For the text-containing cell, return its midpoint in (X, Y) coordinate format. 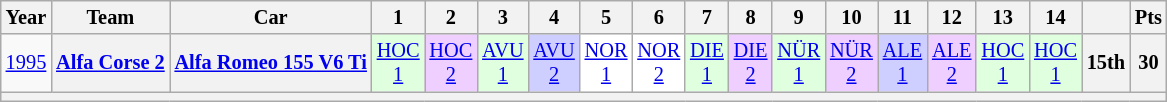
AVU2 (554, 63)
10 (852, 18)
8 (751, 18)
2 (452, 18)
12 (952, 18)
DIE1 (707, 63)
30 (1148, 63)
Team (110, 18)
7 (707, 18)
DIE2 (751, 63)
4 (554, 18)
Alfa Romeo 155 V6 Ti (271, 63)
3 (502, 18)
Pts (1148, 18)
1 (398, 18)
14 (1056, 18)
Car (271, 18)
NOR1 (606, 63)
ALE2 (952, 63)
1995 (26, 63)
Alfa Corse 2 (110, 63)
15th (1106, 63)
HOC2 (452, 63)
9 (798, 18)
NÜR1 (798, 63)
NOR2 (658, 63)
13 (1002, 18)
11 (902, 18)
NÜR2 (852, 63)
6 (658, 18)
5 (606, 18)
ALE1 (902, 63)
AVU1 (502, 63)
Year (26, 18)
